Determine the (X, Y) coordinate at the center of the cell enclosing the given text.  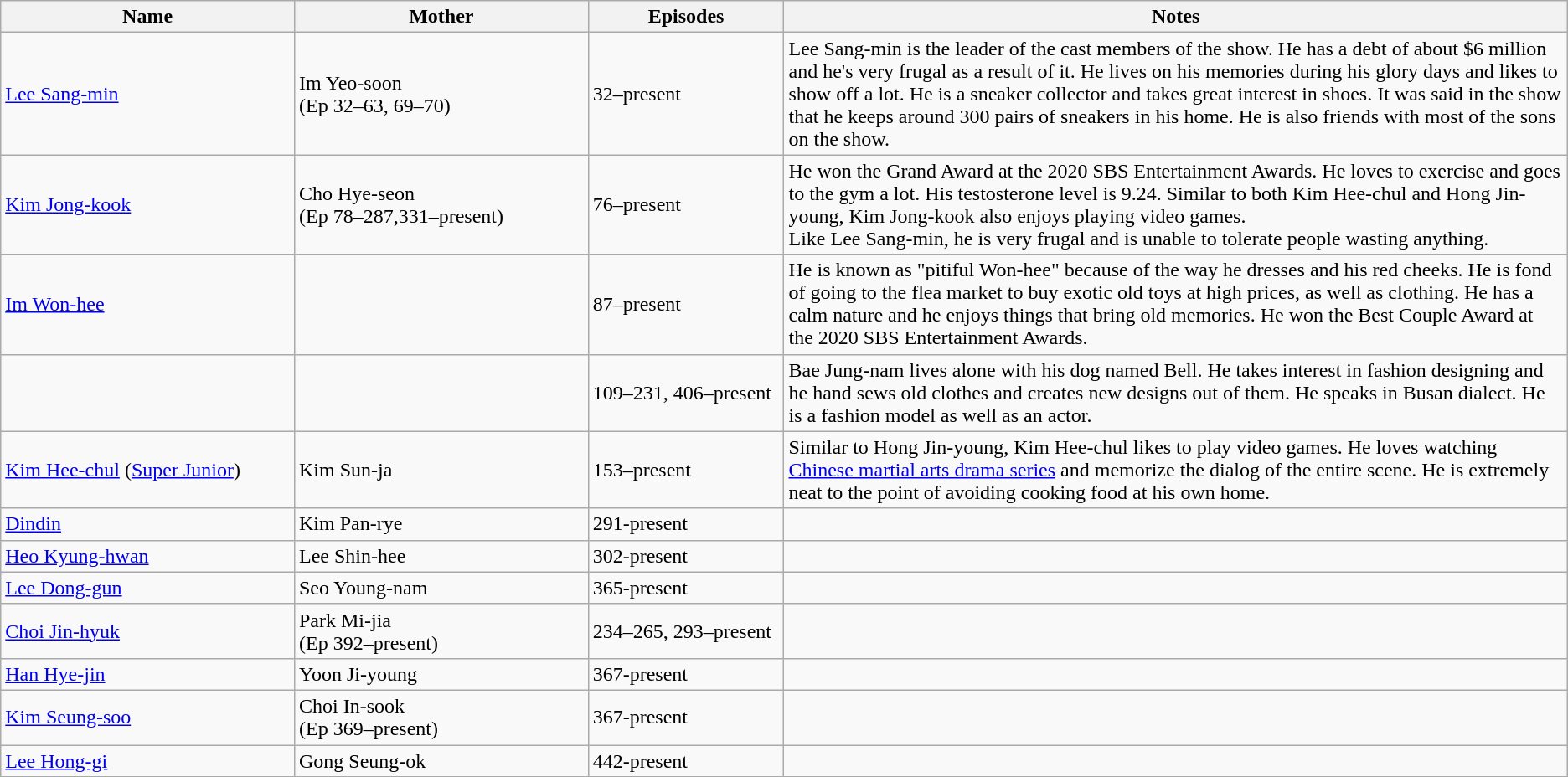
153–present (686, 470)
Cho Hye-seon (Ep 78–287,331–present) (441, 204)
Kim Sun-ja (441, 470)
Yoon Ji-young (441, 674)
Kim Pan-rye (441, 524)
302-present (686, 556)
234–265, 293–present (686, 631)
Heo Kyung-hwan (147, 556)
32–present (686, 94)
87–present (686, 305)
109–231, 406–present (686, 393)
Im Yeo-soon(Ep 32–63, 69–70) (441, 94)
Kim Seung-soo (147, 717)
Choi Jin-hyuk (147, 631)
Notes (1176, 17)
Seo Young-nam (441, 588)
Han Hye-jin (147, 674)
Kim Hee-chul (Super Junior) (147, 470)
Kim Jong-kook (147, 204)
Lee Sang-min (147, 94)
Park Mi-jia (Ep 392–present) (441, 631)
Lee Shin-hee (441, 556)
76–present (686, 204)
Gong Seung-ok (441, 761)
Lee Dong-gun (147, 588)
Episodes (686, 17)
Im Won-hee (147, 305)
Dindin (147, 524)
Mother (441, 17)
442-present (686, 761)
365-present (686, 588)
Lee Hong-gi (147, 761)
291-present (686, 524)
Choi In-sook (Ep 369–present) (441, 717)
Name (147, 17)
